Scan for the cell matching the given text and deliver its (x, y) coordinate at center. 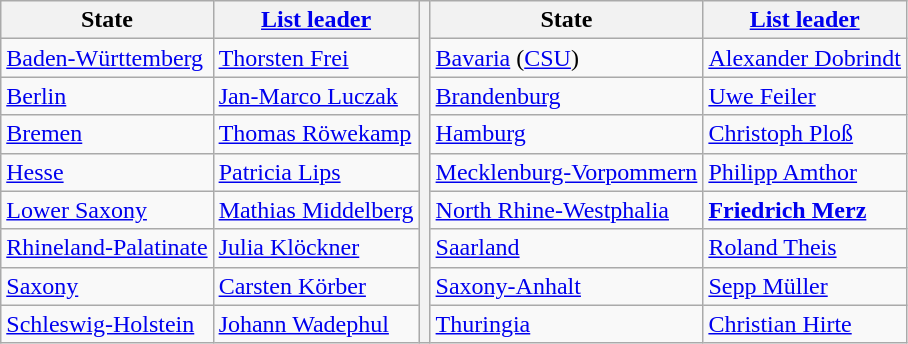
Christoph Ploß (805, 134)
Friedrich Merz (805, 210)
Mecklenburg-Vorpommern (566, 172)
Christian Hirte (805, 324)
Alexander Dobrindt (805, 58)
Patricia Lips (316, 172)
Roland Theis (805, 248)
Berlin (107, 96)
Saxony (107, 286)
Thomas Röwekamp (316, 134)
Baden-Württemberg (107, 58)
Lower Saxony (107, 210)
Jan-Marco Luczak (316, 96)
Johann Wadephul (316, 324)
Bavaria (CSU) (566, 58)
Saxony-Anhalt (566, 286)
Uwe Feiler (805, 96)
Rhineland-Palatinate (107, 248)
Schleswig-Holstein (107, 324)
Hesse (107, 172)
Philipp Amthor (805, 172)
Mathias Middelberg (316, 210)
Hamburg (566, 134)
Brandenburg (566, 96)
Sepp Müller (805, 286)
Julia Klöckner (316, 248)
Saarland (566, 248)
Carsten Körber (316, 286)
Thorsten Frei (316, 58)
Bremen (107, 134)
North Rhine-Westphalia (566, 210)
Thuringia (566, 324)
